From the cell containing the given text, extract its center point as (X, Y) coordinate. 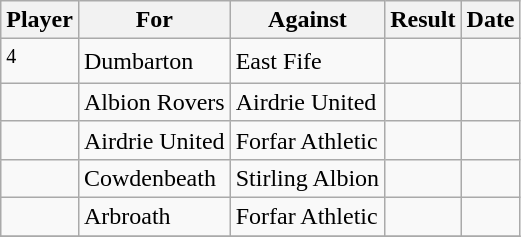
Arbroath (154, 217)
Date (490, 20)
Cowdenbeath (154, 178)
Stirling Albion (307, 178)
East Fife (307, 62)
Dumbarton (154, 62)
Player (40, 20)
4 (40, 62)
Result (423, 20)
Against (307, 20)
For (154, 20)
Albion Rovers (154, 102)
